Pinpoint the cell where the given text exists, returning its [x, y] midpoint coordinate. 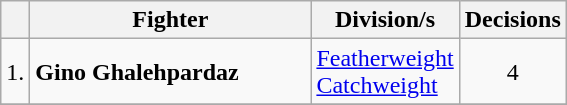
1. [16, 72]
4 [512, 72]
Decisions [512, 20]
Gino Ghalehpardaz [170, 72]
Division/s [385, 20]
Fighter [170, 20]
Featherweight Catchweight [385, 72]
